Output the [X, Y] coordinate of the center of the cell containing the given text.  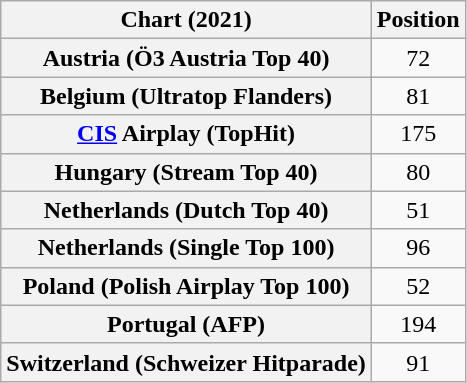
Netherlands (Single Top 100) [186, 248]
91 [418, 362]
175 [418, 134]
Hungary (Stream Top 40) [186, 172]
Switzerland (Schweizer Hitparade) [186, 362]
Chart (2021) [186, 20]
CIS Airplay (TopHit) [186, 134]
Position [418, 20]
Portugal (AFP) [186, 324]
Poland (Polish Airplay Top 100) [186, 286]
72 [418, 58]
96 [418, 248]
Austria (Ö3 Austria Top 40) [186, 58]
80 [418, 172]
52 [418, 286]
Belgium (Ultratop Flanders) [186, 96]
194 [418, 324]
51 [418, 210]
Netherlands (Dutch Top 40) [186, 210]
81 [418, 96]
